Return [X, Y] of the center of cell containing provided text 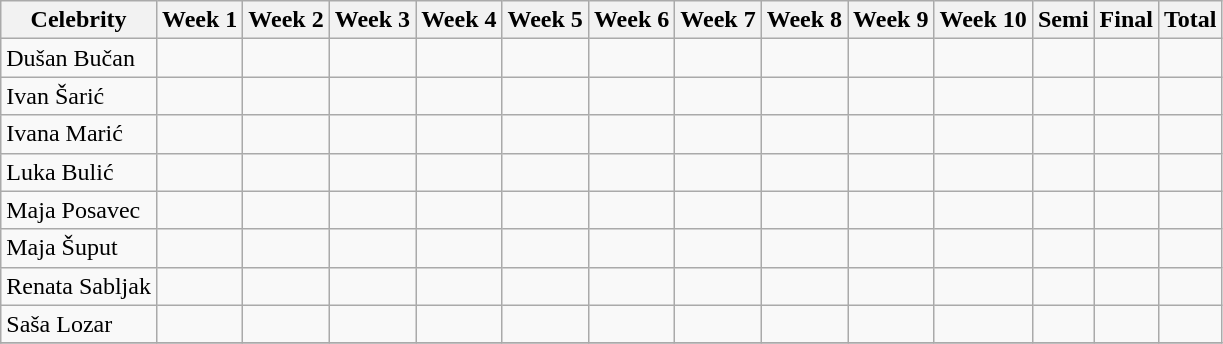
Week 5 [545, 20]
Ivana Marić [79, 134]
Week 2 [286, 20]
Semi [1063, 20]
Ivan Šarić [79, 96]
Week 4 [459, 20]
Renata Sabljak [79, 286]
Final [1126, 20]
Maja Posavec [79, 210]
Week 6 [631, 20]
Week 1 [199, 20]
Week 7 [718, 20]
Saša Lozar [79, 324]
Total [1190, 20]
Dušan Bučan [79, 58]
Maja Šuput [79, 248]
Luka Bulić [79, 172]
Celebrity [79, 20]
Week 10 [983, 20]
Week 3 [372, 20]
Week 8 [804, 20]
Week 9 [891, 20]
